Return the [X, Y] coordinate for the center point of the cell that contains the specified text.  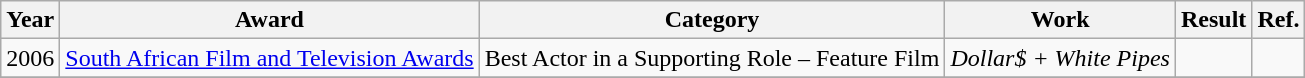
Dollar$ + White Pipes [1060, 58]
Award [270, 20]
Year [30, 20]
Category [712, 20]
2006 [30, 58]
Ref. [1278, 20]
Result [1213, 20]
South African Film and Television Awards [270, 58]
Best Actor in a Supporting Role – Feature Film [712, 58]
Work [1060, 20]
